Pinpoint the cell where the given text exists, returning its [x, y] midpoint coordinate. 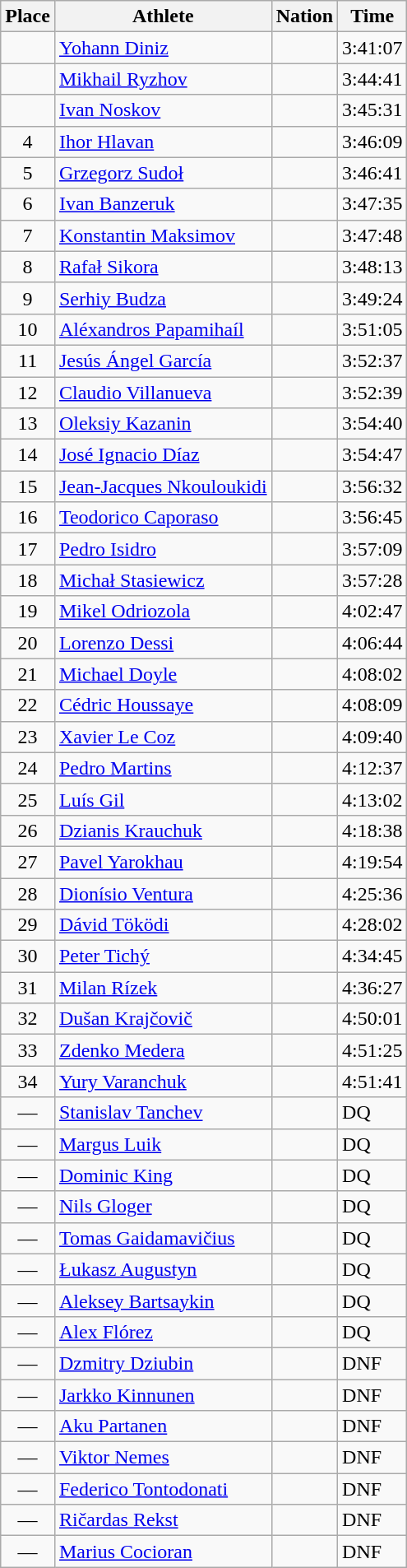
4:51:25 [372, 1050]
4:28:02 [372, 925]
Claudio Villanueva [163, 393]
8 [28, 267]
11 [28, 361]
4:13:02 [372, 799]
Aku Partanen [163, 1426]
Dušan Krajčovič [163, 1019]
4:09:40 [372, 737]
Stanislav Tanchev [163, 1113]
Luís Gil [163, 799]
Pavel Yarokhau [163, 862]
12 [28, 393]
Athlete [163, 16]
3:41:07 [372, 48]
Nation [304, 16]
Serhiy Budza [163, 298]
4:50:01 [372, 1019]
Jarkko Kinnunen [163, 1395]
25 [28, 799]
3:56:32 [372, 486]
15 [28, 486]
Yohann Diniz [163, 48]
Viktor Nemes [163, 1458]
3:49:24 [372, 298]
28 [28, 893]
Michał Stasiewicz [163, 580]
4:34:45 [372, 956]
Jesús Ángel García [163, 361]
4:08:09 [372, 705]
Ivan Noskov [163, 110]
Jean-Jacques Nkouloukidi [163, 486]
7 [28, 235]
José Ignacio Díaz [163, 455]
Pedro Martins [163, 768]
Dominic King [163, 1175]
4 [28, 142]
Dionísio Ventura [163, 893]
26 [28, 831]
4:19:54 [372, 862]
24 [28, 768]
3:46:41 [372, 173]
Aléxandros Papamihaíl [163, 329]
Aleksey Bartsaykin [163, 1300]
4:18:38 [372, 831]
4:12:37 [372, 768]
Alex Flórez [163, 1332]
Konstantin Maksimov [163, 235]
Oleksiy Kazanin [163, 424]
Łukasz Augustyn [163, 1269]
9 [28, 298]
Xavier Le Coz [163, 737]
3:48:13 [372, 267]
Michael Doyle [163, 674]
Ivan Banzeruk [163, 204]
4:36:27 [372, 988]
Time [372, 16]
13 [28, 424]
Rafał Sikora [163, 267]
14 [28, 455]
Mikhail Ryzhov [163, 79]
32 [28, 1019]
Teodorico Caporaso [163, 518]
Federico Tontodonati [163, 1489]
4:08:02 [372, 674]
Pedro Isidro [163, 549]
Dzianis Krauchuk [163, 831]
4:25:36 [372, 893]
6 [28, 204]
3:57:09 [372, 549]
Ihor Hlavan [163, 142]
Nils Gloger [163, 1207]
4:51:41 [372, 1082]
3:52:39 [372, 393]
3:54:47 [372, 455]
29 [28, 925]
20 [28, 643]
27 [28, 862]
Cédric Houssaye [163, 705]
3:51:05 [372, 329]
23 [28, 737]
Place [28, 16]
17 [28, 549]
Tomas Gaidamavičius [163, 1238]
5 [28, 173]
16 [28, 518]
3:45:31 [372, 110]
3:56:45 [372, 518]
3:57:28 [372, 580]
Ričardas Rekst [163, 1520]
Margus Luik [163, 1144]
33 [28, 1050]
21 [28, 674]
19 [28, 612]
3:46:09 [372, 142]
22 [28, 705]
10 [28, 329]
Lorenzo Dessi [163, 643]
Dzmitry Dziubin [163, 1363]
3:52:37 [372, 361]
Milan Rízek [163, 988]
30 [28, 956]
31 [28, 988]
18 [28, 580]
Dávid Töködi [163, 925]
Zdenko Medera [163, 1050]
3:47:35 [372, 204]
4:02:47 [372, 612]
Yury Varanchuk [163, 1082]
Grzegorz Sudoł [163, 173]
Mikel Odriozola [163, 612]
3:47:48 [372, 235]
3:44:41 [372, 79]
4:06:44 [372, 643]
Peter Tichý [163, 956]
3:54:40 [372, 424]
Marius Cocioran [163, 1552]
34 [28, 1082]
